Detect which cell encompasses the target text, then output its (x, y) center coordinate. 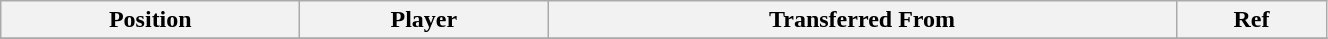
Transferred From (862, 20)
Position (150, 20)
Player (424, 20)
Ref (1251, 20)
